Pinpoint the cell where the given text exists, returning its (X, Y) midpoint coordinate. 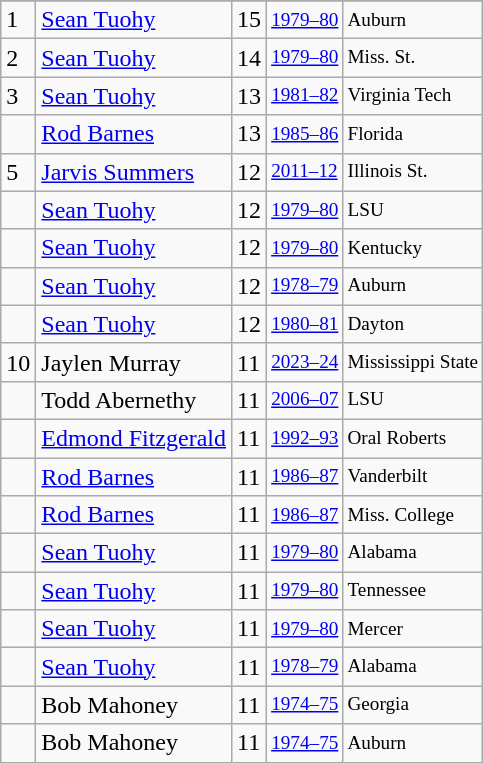
Florida (413, 134)
Dayton (413, 324)
Jaylen Murray (134, 362)
1 (18, 20)
Virginia Tech (413, 96)
Miss. College (413, 515)
Jarvis Summers (134, 172)
10 (18, 362)
Edmond Fitzgerald (134, 438)
1980–81 (305, 324)
Vanderbilt (413, 477)
Todd Abernethy (134, 400)
Illinois St. (413, 172)
2011–12 (305, 172)
Mississippi State (413, 362)
Georgia (413, 705)
15 (250, 20)
2006–07 (305, 400)
1981–82 (305, 96)
2 (18, 58)
2023–24 (305, 362)
1992–93 (305, 438)
Tennessee (413, 591)
Oral Roberts (413, 438)
Miss. St. (413, 58)
5 (18, 172)
Kentucky (413, 248)
1985–86 (305, 134)
14 (250, 58)
Mercer (413, 629)
3 (18, 96)
